Search for the cell housing the specified text and yield its (x, y) center coordinate. 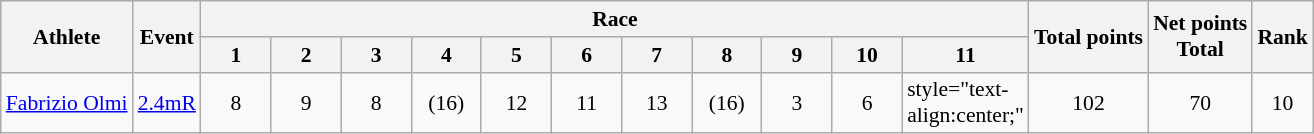
Net pointsTotal (1200, 36)
2.4mR (167, 102)
style="text-align:center;" (966, 102)
70 (1200, 102)
7 (657, 55)
Event (167, 36)
Rank (1282, 36)
12 (516, 102)
102 (1088, 102)
5 (516, 55)
2 (306, 55)
Athlete (67, 36)
Total points (1088, 36)
13 (657, 102)
1 (236, 55)
4 (446, 55)
Race (615, 19)
Fabrizio Olmi (67, 102)
